Detect which cell encompasses the target text, then output its [x, y] center coordinate. 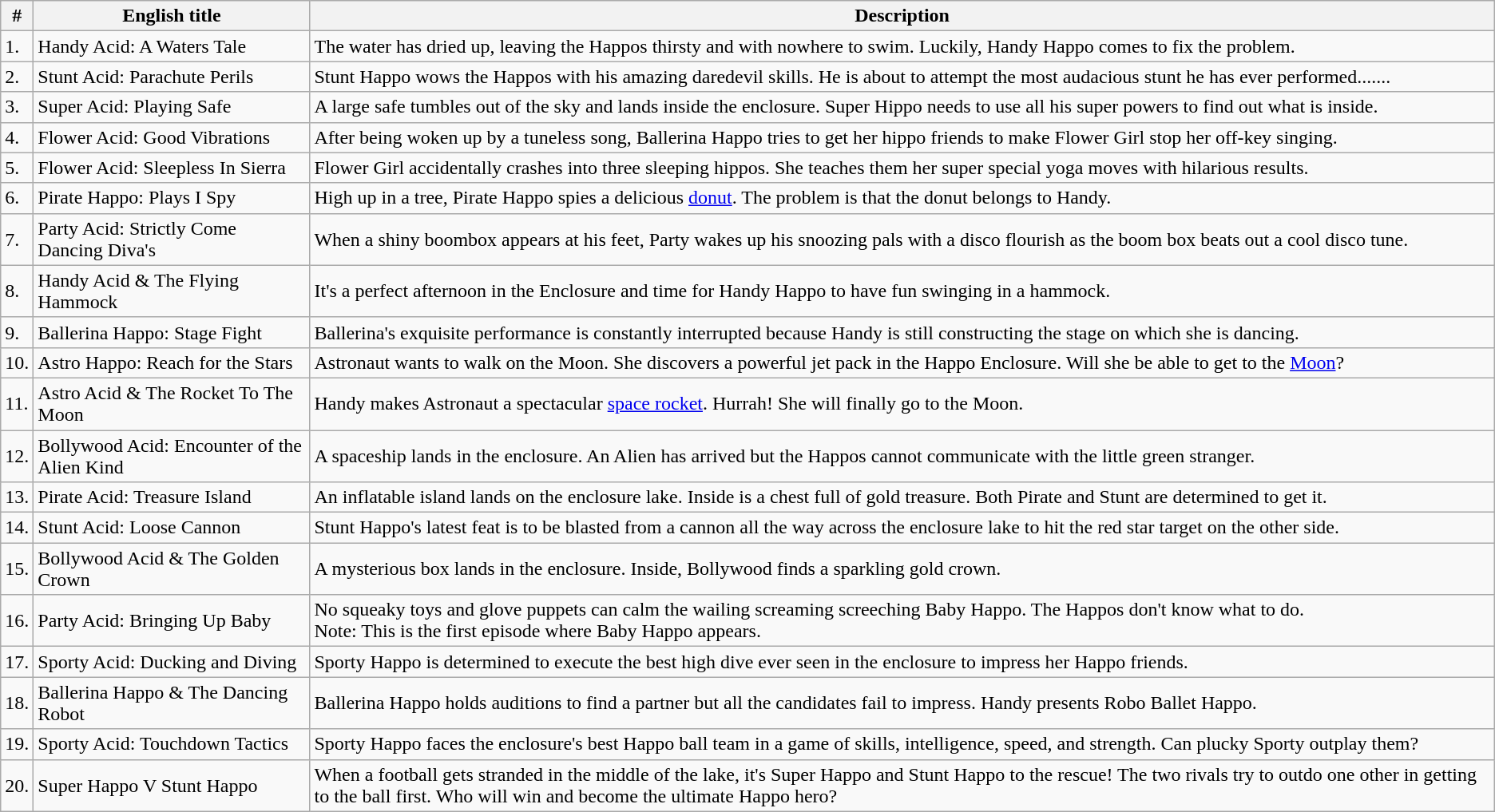
Flower Acid: Sleepless In Sierra [172, 168]
15. [18, 568]
It's a perfect afternoon in the Enclosure and time for Handy Happo to have fun swinging in a hammock. [902, 291]
Sporty Acid: Touchdown Tactics [172, 744]
18. [18, 703]
A large safe tumbles out of the sky and lands inside the enclosure. Super Hippo needs to use all his super powers to find out what is inside. [902, 107]
Stunt Acid: Parachute Perils [172, 77]
Handy Acid & The Flying Hammock [172, 291]
12. [18, 455]
Party Acid: Strictly Come Dancing Diva's [172, 240]
Stunt Acid: Loose Cannon [172, 528]
6. [18, 198]
A spaceship lands in the enclosure. An Alien has arrived but the Happos cannot communicate with the little green stranger. [902, 455]
Stunt Happo wows the Happos with his amazing daredevil skills. He is about to attempt the most audacious stunt he has ever performed....... [902, 77]
14. [18, 528]
13. [18, 497]
1. [18, 46]
8. [18, 291]
Pirate Acid: Treasure Island [172, 497]
Handy makes Astronaut a spectacular space rocket. Hurrah! She will finally go to the Moon. [902, 404]
High up in a tree, Pirate Happo spies a delicious donut. The problem is that the donut belongs to Handy. [902, 198]
20. [18, 786]
5. [18, 168]
Ballerina Happo: Stage Fight [172, 332]
16. [18, 621]
English title [172, 16]
Sporty Happo faces the enclosure's best Happo ball team in a game of skills, intelligence, speed, and strength. Can plucky Sporty outplay them? [902, 744]
Super Happo V Stunt Happo [172, 786]
A mysterious box lands in the enclosure. Inside, Bollywood finds a sparkling gold crown. [902, 568]
Handy Acid: A Waters Tale [172, 46]
3. [18, 107]
Flower Acid: Good Vibrations [172, 137]
Ballerina's exquisite performance is constantly interrupted because Handy is still constructing the stage on which she is dancing. [902, 332]
Super Acid: Playing Safe [172, 107]
17. [18, 662]
Sporty Acid: Ducking and Diving [172, 662]
10. [18, 362]
Description [902, 16]
Flower Girl accidentally crashes into three sleeping hippos. She teaches them her super special yoga moves with hilarious results. [902, 168]
When a shiny boombox appears at his feet, Party wakes up his snoozing pals with a disco flourish as the boom box beats out a cool disco tune. [902, 240]
Pirate Happo: Plays I Spy [172, 198]
Bollywood Acid & The Golden Crown [172, 568]
# [18, 16]
Sporty Happo is determined to execute the best high dive ever seen in the enclosure to impress her Happo friends. [902, 662]
Party Acid: Bringing Up Baby [172, 621]
After being woken up by a tuneless song, Ballerina Happo tries to get her hippo friends to make Flower Girl stop her off-key singing. [902, 137]
Astronaut wants to walk on the Moon. She discovers a powerful jet pack in the Happo Enclosure. Will she be able to get to the Moon? [902, 362]
19. [18, 744]
2. [18, 77]
7. [18, 240]
9. [18, 332]
An inflatable island lands on the enclosure lake. Inside is a chest full of gold treasure. Both Pirate and Stunt are determined to get it. [902, 497]
4. [18, 137]
Stunt Happo's latest feat is to be blasted from a cannon all the way across the enclosure lake to hit the red star target on the other side. [902, 528]
Astro Happo: Reach for the Stars [172, 362]
Astro Acid & The Rocket To The Moon [172, 404]
11. [18, 404]
The water has dried up, leaving the Happos thirsty and with nowhere to swim. Luckily, Handy Happo comes to fix the problem. [902, 46]
Bollywood Acid: Encounter of the Alien Kind [172, 455]
Ballerina Happo holds auditions to find a partner but all the candidates fail to impress. Handy presents Robo Ballet Happo. [902, 703]
Ballerina Happo & The Dancing Robot [172, 703]
